Extract the [x, y] coordinate from the center of the cell holding the provided text.  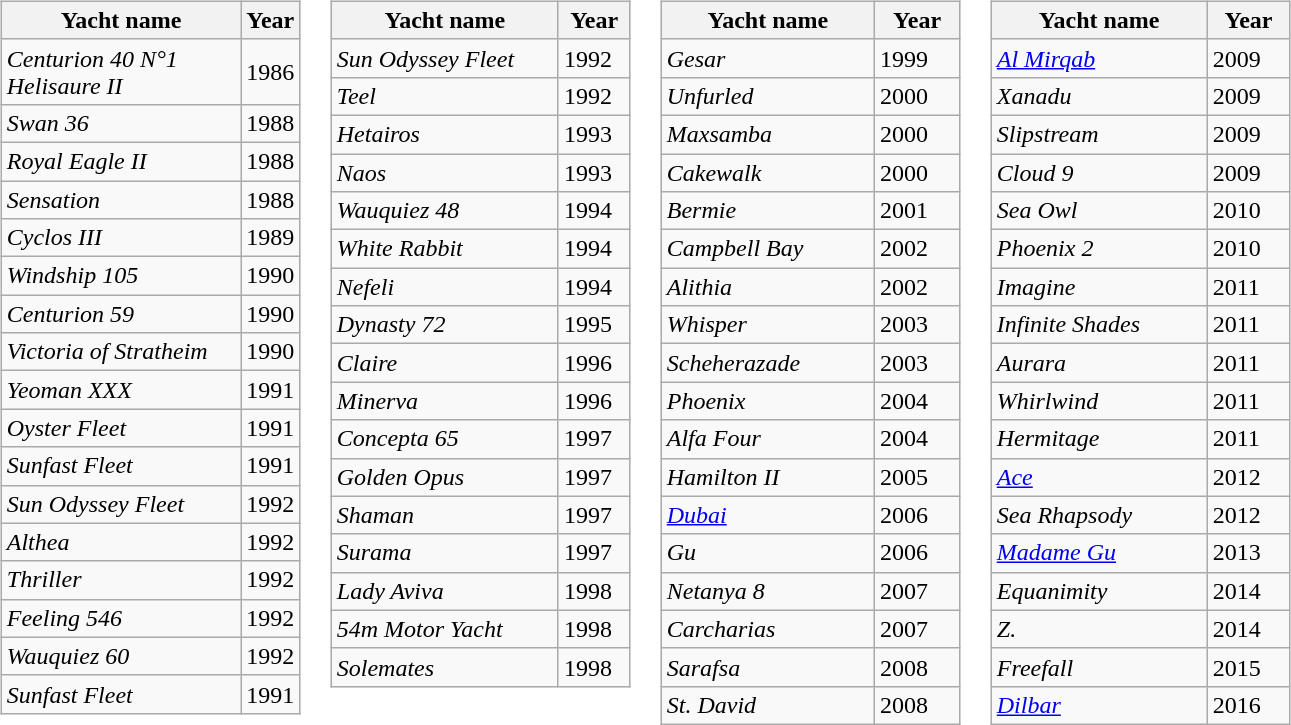
Sea Rhapsody [1099, 515]
White Rabbit [444, 249]
Hermitage [1099, 439]
Nefeli [444, 287]
Swan 36 [120, 123]
Bermie [768, 211]
Hetairos [444, 134]
Phoenix [768, 401]
Scheherazade [768, 363]
Lady Aviva [444, 591]
Hamilton II [768, 477]
Al Mirqab [1099, 58]
1995 [594, 325]
Whirlwind [1099, 401]
Sarafsa [768, 667]
Equanimity [1099, 591]
Dubai [768, 515]
Royal Eagle II [120, 161]
Madame Gu [1099, 553]
Althea [120, 542]
2016 [1248, 705]
Concepta 65 [444, 439]
St. David [768, 705]
Shaman [444, 515]
Gesar [768, 58]
Wauquiez 48 [444, 211]
Dynasty 72 [444, 325]
Ace [1099, 477]
Gu [768, 553]
Cloud 9 [1099, 173]
Xanadu [1099, 96]
Aurara [1099, 363]
Solemates [444, 667]
2001 [916, 211]
Freefall [1099, 667]
Maxsamba [768, 134]
Windship 105 [120, 276]
Minerva [444, 401]
Surama [444, 553]
2005 [916, 477]
Alithia [768, 287]
54m Motor Yacht [444, 629]
Imagine [1099, 287]
Cakewalk [768, 173]
Phoenix 2 [1099, 249]
Centurion 59 [120, 314]
Netanya 8 [768, 591]
Claire [444, 363]
Teel [444, 96]
Carcharias [768, 629]
Victoria of Stratheim [120, 352]
Slipstream [1099, 134]
Unfurled [768, 96]
Feeling 546 [120, 618]
Naos [444, 173]
Infinite Shades [1099, 325]
Yeoman XXX [120, 390]
Sensation [120, 199]
1986 [270, 72]
Z. [1099, 629]
Cyclos III [120, 238]
Wauquiez 60 [120, 656]
Whisper [768, 325]
1989 [270, 238]
Thriller [120, 580]
Dilbar [1099, 705]
1999 [916, 58]
Centurion 40 N°1 Helisaure II [120, 72]
Alfa Four [768, 439]
Sea Owl [1099, 211]
Oyster Fleet [120, 428]
2013 [1248, 553]
Golden Opus [444, 477]
Campbell Bay [768, 249]
2015 [1248, 667]
